Extract the (x, y) coordinate from the center of the cell holding the provided text.  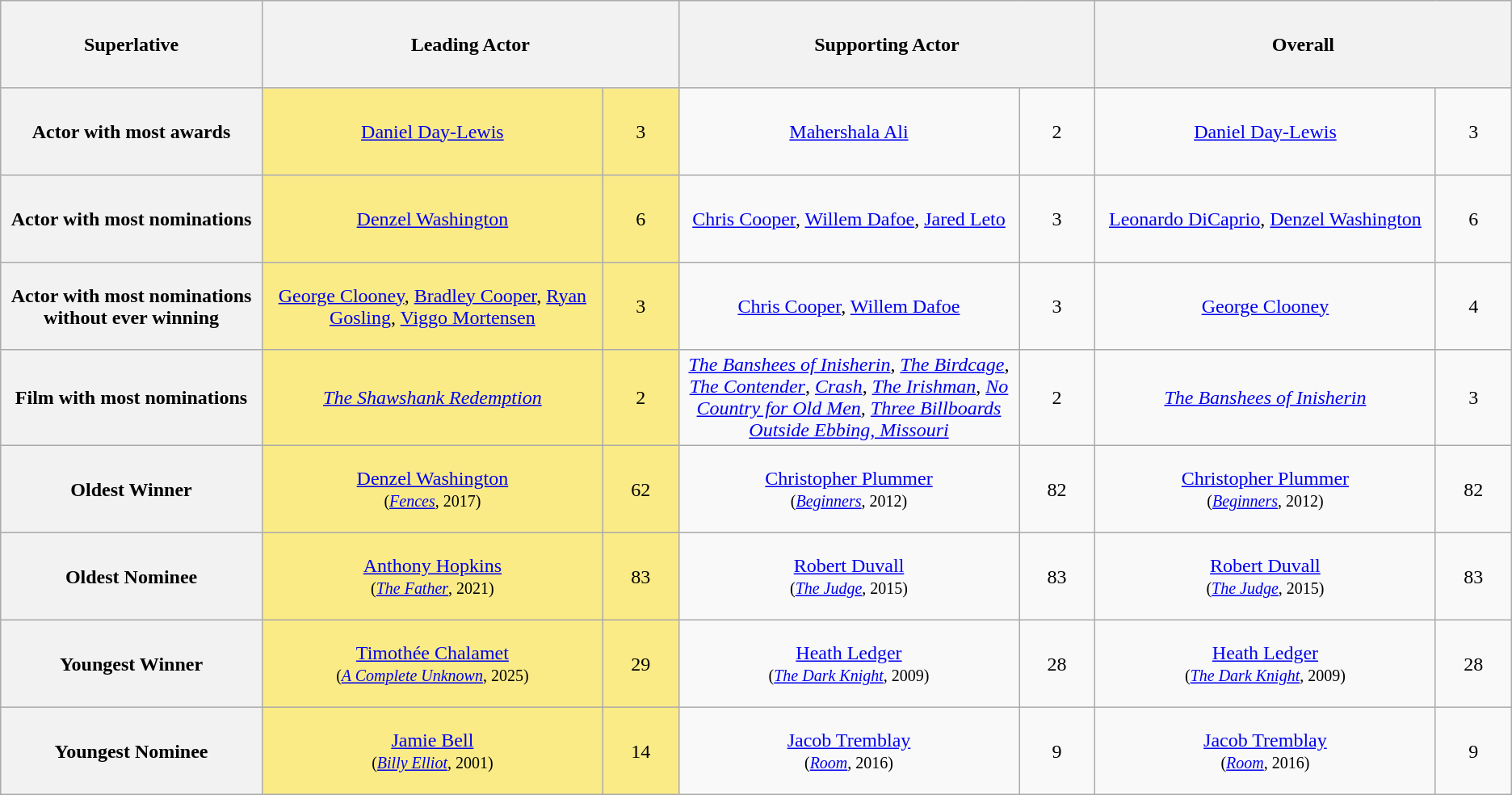
Mahershala Ali (848, 132)
Youngest Nominee (132, 751)
Timothée Chalamet (A Complete Unknown, 2025) (432, 664)
Denzel Washington (432, 219)
Superlative (132, 44)
29 (640, 664)
The Shawshank Redemption (432, 397)
The Banshees of Inisherin (1266, 397)
Oldest Winner (132, 490)
George Clooney (1266, 306)
Youngest Winner (132, 664)
Chris Cooper, Willem Dafoe, Jared Leto (848, 219)
Anthony Hopkins (The Father, 2021) (432, 577)
Oldest Nominee (132, 577)
The Banshees of Inisherin, The Birdcage, The Contender, Crash, The Irishman, No Country for Old Men, Three Billboards Outside Ebbing, Missouri (848, 397)
George Clooney, Bradley Cooper, Ryan Gosling, Viggo Mortensen (432, 306)
Leonardo DiCaprio, Denzel Washington (1266, 219)
Supporting Actor (887, 44)
Actor with most nominations without ever winning (132, 306)
Film with most nominations (132, 397)
Overall (1304, 44)
14 (640, 751)
4 (1473, 306)
Actor with most nominations (132, 219)
Denzel Washington (Fences, 2017) (432, 490)
Leading Actor (470, 44)
Jamie Bell (Billy Elliot, 2001) (432, 751)
Actor with most awards (132, 132)
Chris Cooper, Willem Dafoe (848, 306)
62 (640, 490)
